Search for the cell housing the specified text and yield its [X, Y] center coordinate. 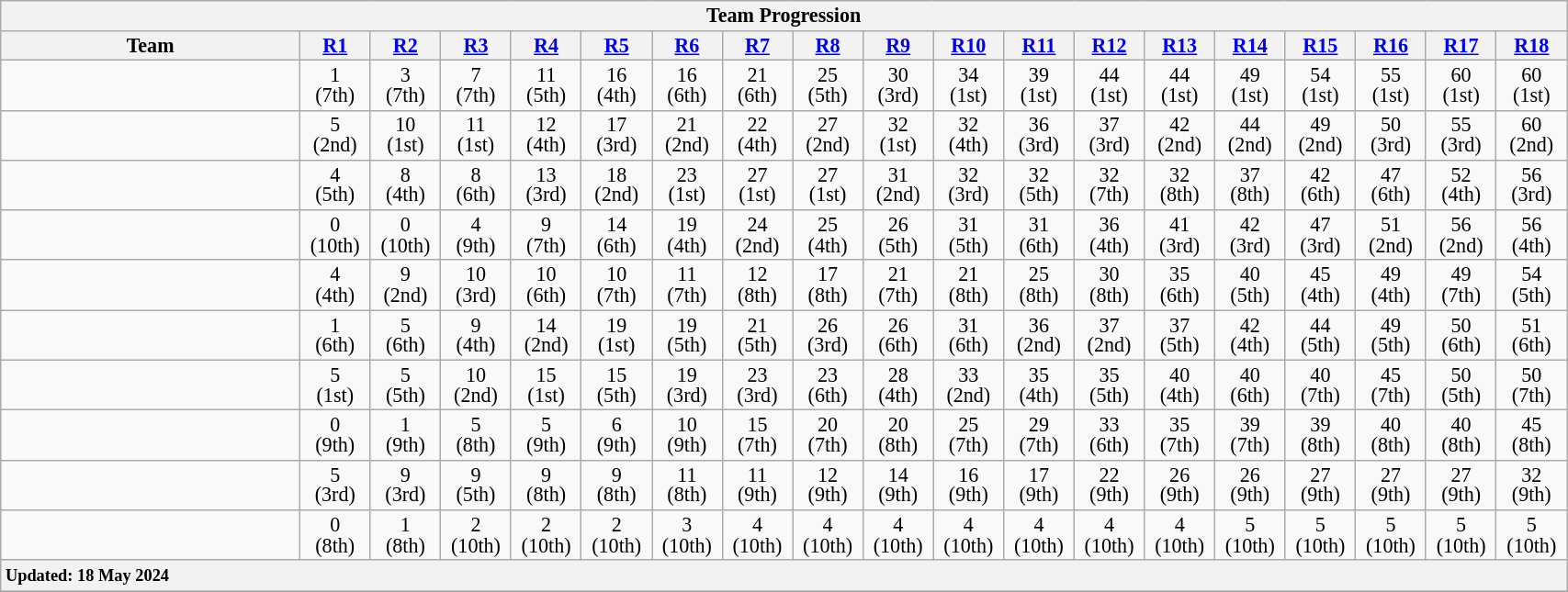
3(7th) [406, 84]
21(8th) [968, 285]
R2 [406, 45]
30(8th) [1110, 285]
16(4th) [617, 84]
R12 [1110, 45]
49(5th) [1391, 335]
42(4th) [1249, 335]
54(5th) [1532, 285]
14(6th) [617, 235]
10(9th) [687, 435]
11(5th) [546, 84]
35(5th) [1110, 385]
47(6th) [1391, 184]
32(7th) [1110, 184]
10(7th) [617, 285]
34(1st) [968, 84]
35(7th) [1179, 435]
R3 [476, 45]
45(8th) [1532, 435]
39(7th) [1249, 435]
19(5th) [687, 335]
20(8th) [898, 435]
10(2nd) [476, 385]
54(1st) [1321, 84]
Team [151, 45]
23(6th) [829, 385]
21(5th) [757, 335]
23(1st) [687, 184]
56(3rd) [1532, 184]
55(3rd) [1461, 135]
36(3rd) [1040, 135]
49(2nd) [1321, 135]
19(1st) [617, 335]
51(2nd) [1391, 235]
5(3rd) [334, 485]
50(7th) [1532, 385]
5(9th) [546, 435]
14(9th) [898, 485]
R9 [898, 45]
44(2nd) [1249, 135]
15(1st) [546, 385]
Updated: 18 May 2024 [784, 575]
7(7th) [476, 84]
26(3rd) [829, 335]
12(9th) [829, 485]
R8 [829, 45]
1(7th) [334, 84]
17(3rd) [617, 135]
9(2nd) [406, 285]
14(2nd) [546, 335]
23(3rd) [757, 385]
32(3rd) [968, 184]
9(4th) [476, 335]
10(6th) [546, 285]
40(5th) [1249, 285]
25(8th) [1040, 285]
5(8th) [476, 435]
8(6th) [476, 184]
3(10th) [687, 534]
19(3rd) [687, 385]
42(6th) [1321, 184]
5(2nd) [334, 135]
R6 [687, 45]
33(6th) [1110, 435]
39(1st) [1040, 84]
49(1st) [1249, 84]
56(2nd) [1461, 235]
50(3rd) [1391, 135]
11(7th) [687, 285]
15(5th) [617, 385]
R5 [617, 45]
45(7th) [1391, 385]
35(6th) [1179, 285]
R16 [1391, 45]
50(6th) [1461, 335]
29(7th) [1040, 435]
12(4th) [546, 135]
31(5th) [968, 235]
17(8th) [829, 285]
10(1st) [406, 135]
32(4th) [968, 135]
21(7th) [898, 285]
11(9th) [757, 485]
22(9th) [1110, 485]
1(9th) [406, 435]
47(3rd) [1321, 235]
R4 [546, 45]
25(5th) [829, 84]
10(3rd) [476, 285]
36(4th) [1110, 235]
37(5th) [1179, 335]
11(1st) [476, 135]
24(2nd) [757, 235]
56(4th) [1532, 235]
9(7th) [546, 235]
4(4th) [334, 285]
32(1st) [898, 135]
1(6th) [334, 335]
4(5th) [334, 184]
42(2nd) [1179, 135]
27(2nd) [829, 135]
20(7th) [829, 435]
R10 [968, 45]
52(4th) [1461, 184]
49(7th) [1461, 285]
22(4th) [757, 135]
37(2nd) [1110, 335]
26(6th) [898, 335]
39(8th) [1321, 435]
Team Progression [784, 15]
40(7th) [1321, 385]
55(1st) [1391, 84]
16(6th) [687, 84]
6(9th) [617, 435]
32(8th) [1179, 184]
19(4th) [687, 235]
40(6th) [1249, 385]
37(3rd) [1110, 135]
R18 [1532, 45]
37(8th) [1249, 184]
30(3rd) [898, 84]
32(5th) [1040, 184]
42(3rd) [1249, 235]
21(6th) [757, 84]
R11 [1040, 45]
0(9th) [334, 435]
15(7th) [757, 435]
60(2nd) [1532, 135]
35(4th) [1040, 385]
32(9th) [1532, 485]
R17 [1461, 45]
R1 [334, 45]
11(8th) [687, 485]
12(8th) [757, 285]
9(5th) [476, 485]
16(9th) [968, 485]
33(2nd) [968, 385]
R14 [1249, 45]
44(5th) [1321, 335]
49(4th) [1391, 285]
41(3rd) [1179, 235]
9(3rd) [406, 485]
1(8th) [406, 534]
13(3rd) [546, 184]
5(1st) [334, 385]
R15 [1321, 45]
17(9th) [1040, 485]
8(4th) [406, 184]
40(4th) [1179, 385]
45(4th) [1321, 285]
R13 [1179, 45]
28(4th) [898, 385]
31(2nd) [898, 184]
36(2nd) [1040, 335]
0(8th) [334, 534]
51(6th) [1532, 335]
25(4th) [829, 235]
R7 [757, 45]
25(7th) [968, 435]
5(5th) [406, 385]
21(2nd) [687, 135]
5(6th) [406, 335]
26(5th) [898, 235]
18(2nd) [617, 184]
50(5th) [1461, 385]
4(9th) [476, 235]
